Pinpoint the cell where the given text exists, returning its [X, Y] midpoint coordinate. 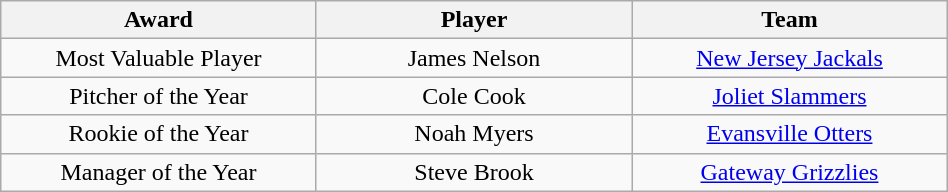
Player [474, 20]
Pitcher of the Year [158, 96]
Most Valuable Player [158, 58]
Rookie of the Year [158, 134]
Steve Brook [474, 172]
Manager of the Year [158, 172]
Evansville Otters [790, 134]
Joliet Slammers [790, 96]
Team [790, 20]
Cole Cook [474, 96]
New Jersey Jackals [790, 58]
James Nelson [474, 58]
Noah Myers [474, 134]
Award [158, 20]
Gateway Grizzlies [790, 172]
